Return [x, y] of the center of cell containing provided text 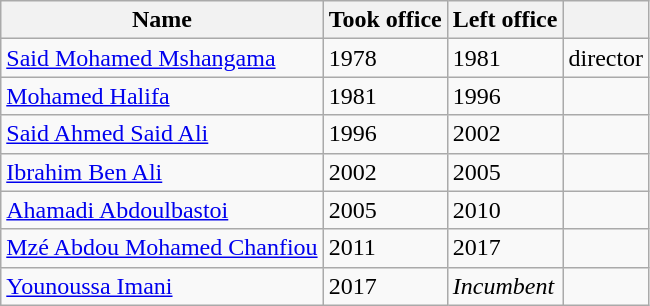
Left office [505, 20]
2010 [505, 210]
Mohamed Halifa [162, 96]
Mzé Abdou Mohamed Chanfiou [162, 248]
Incumbent [505, 286]
Name [162, 20]
1978 [385, 58]
Ibrahim Ben Ali [162, 172]
2011 [385, 248]
director [606, 58]
Said Mohamed Mshangama [162, 58]
Ahamadi Abdoulbastoi [162, 210]
Said Ahmed Said Ali [162, 134]
Took office [385, 20]
Younoussa Imani [162, 286]
